Identify which cell holds the provided text, then report its (x, y) central coordinate. 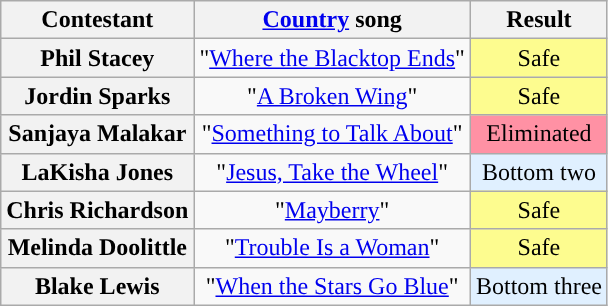
Bottom three (538, 286)
Result (538, 20)
"Mayberry" (332, 210)
"A Broken Wing" (332, 96)
Melinda Doolittle (98, 248)
Country song (332, 20)
Sanjaya Malakar (98, 134)
Contestant (98, 20)
"When the Stars Go Blue" (332, 286)
"Where the Blacktop Ends" (332, 58)
Jordin Sparks (98, 96)
"Trouble Is a Woman" (332, 248)
"Something to Talk About" (332, 134)
"Jesus, Take the Wheel" (332, 172)
Blake Lewis (98, 286)
LaKisha Jones (98, 172)
Chris Richardson (98, 210)
Eliminated (538, 134)
Phil Stacey (98, 58)
Bottom two (538, 172)
